Extract the [X, Y] coordinate from the center of the cell holding the provided text.  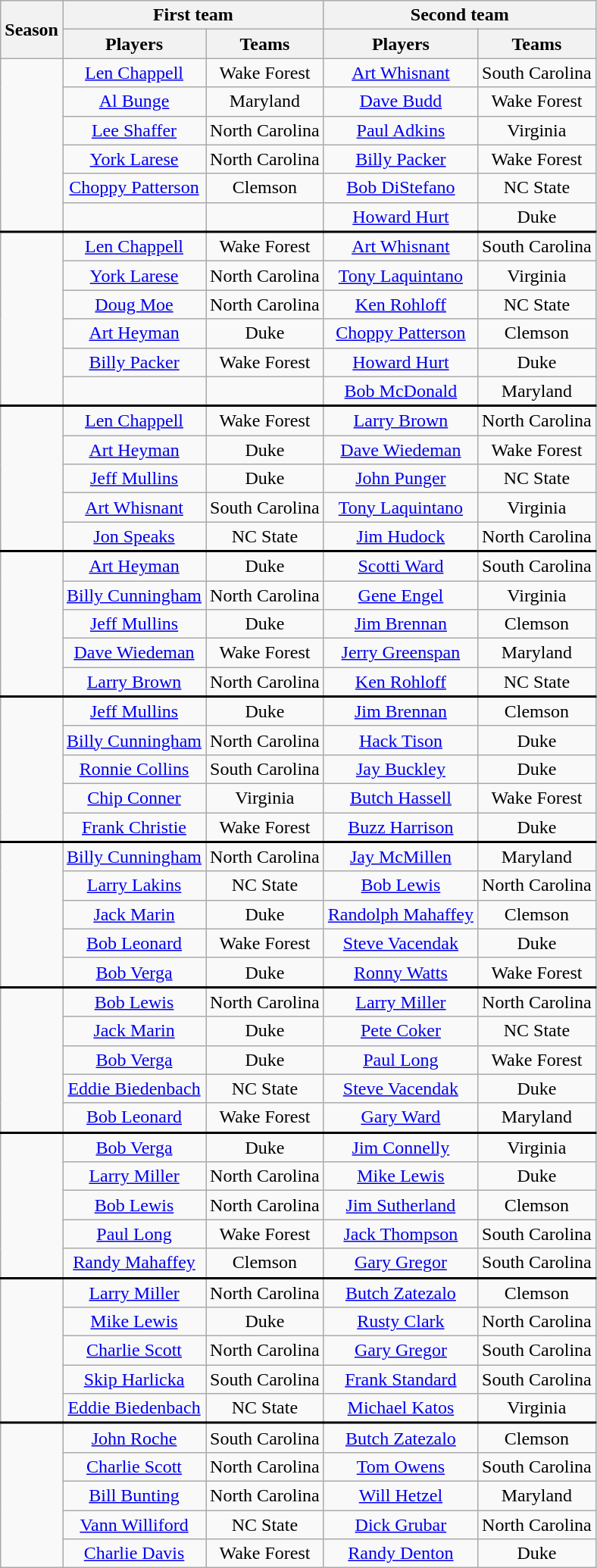
Second team [459, 15]
Michael Katos [400, 1409]
Buzz Harrison [400, 827]
Lee Shaffer [133, 130]
Randy Mahaffey [133, 1263]
Chip Conner [133, 798]
Doug Moe [133, 305]
Skip Harlicka [133, 1379]
Rusty Clark [400, 1322]
John Punger [400, 479]
Jim Connelly [400, 1147]
Jon Speaks [133, 536]
Bob DiStefano [400, 188]
Frank Standard [400, 1379]
Randolph Mahaffey [400, 914]
Dave Budd [400, 102]
Gene Engel [400, 595]
Randy Denton [400, 1554]
Bill Bunting [133, 1495]
Jim Sutherland [400, 1205]
John Roche [133, 1438]
Season [32, 30]
Butch Hassell [400, 798]
Al Bunge [133, 102]
Gary Ward [400, 1118]
Frank Christie [133, 827]
Jerry Greenspan [400, 653]
Bob McDonald [400, 391]
Larry Lakins [133, 886]
Scotti Ward [400, 567]
Ronny Watts [400, 973]
Jim Hudock [400, 536]
First team [192, 15]
Jay McMillen [400, 856]
Vann Williford [133, 1525]
Pete Coker [400, 1031]
Will Hetzel [400, 1495]
Hack Tison [400, 740]
Ronnie Collins [133, 769]
Jay Buckley [400, 769]
Paul Adkins [400, 130]
Jack Thompson [400, 1234]
Tom Owens [400, 1466]
Dick Grubar [400, 1525]
Charlie Davis [133, 1554]
